Provide the [x, y] coordinate of the cell's center where the given text is located.  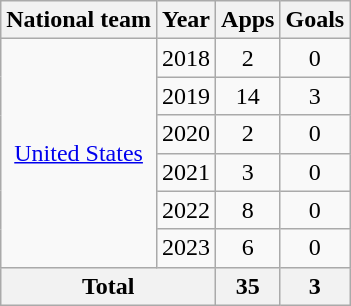
Apps [248, 20]
Goals [315, 20]
United States [79, 153]
14 [248, 96]
Total [108, 286]
2019 [186, 96]
2023 [186, 248]
2020 [186, 134]
2021 [186, 172]
Year [186, 20]
2022 [186, 210]
8 [248, 210]
National team [79, 20]
35 [248, 286]
6 [248, 248]
2018 [186, 58]
